Return the [X, Y] coordinate for the center point of the cell that contains the specified text.  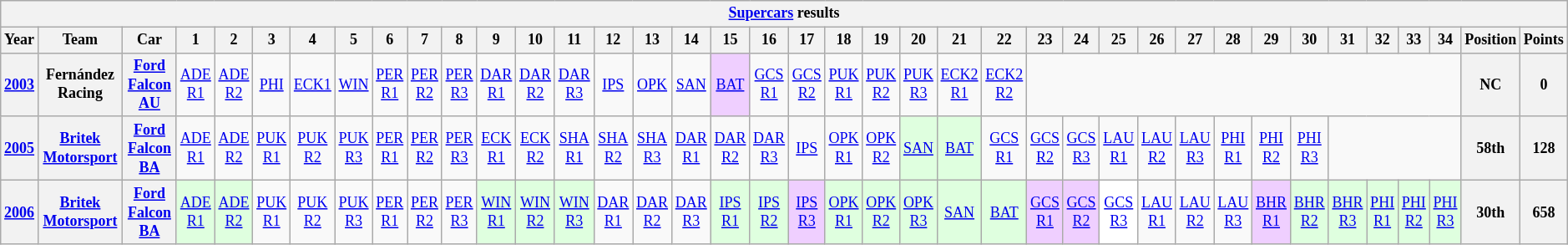
22 [1004, 40]
ECKR2 [536, 148]
WIN [354, 84]
ECK1 [313, 84]
IPSR2 [770, 212]
4 [313, 40]
16 [770, 40]
Points [1545, 40]
11 [574, 40]
PHI [272, 84]
0 [1545, 84]
8 [459, 40]
ECKR1 [496, 148]
10 [536, 40]
3 [272, 40]
9 [496, 40]
ECK2R1 [959, 84]
Fernández Racing [80, 84]
58th [1491, 148]
NC [1491, 84]
15 [730, 40]
WINR1 [496, 212]
23 [1045, 40]
32 [1383, 40]
29 [1272, 40]
Position [1491, 40]
13 [653, 40]
Supercars results [784, 13]
31 [1348, 40]
33 [1414, 40]
7 [425, 40]
6 [390, 40]
ECK2R2 [1004, 84]
2 [234, 40]
OPK [653, 84]
SHAR2 [613, 148]
30 [1309, 40]
SHAR3 [653, 148]
Team [80, 40]
128 [1545, 148]
30th [1491, 212]
5 [354, 40]
Ford Falcon AU [149, 84]
IPSR1 [730, 212]
34 [1445, 40]
BHRR2 [1309, 212]
Car [149, 40]
26 [1157, 40]
BHRR1 [1272, 212]
12 [613, 40]
WINR3 [574, 212]
20 [918, 40]
17 [807, 40]
BHRR3 [1348, 212]
25 [1119, 40]
19 [882, 40]
18 [843, 40]
Year [20, 40]
WINR2 [536, 212]
SHAR1 [574, 148]
1 [195, 40]
OPKR3 [918, 212]
21 [959, 40]
658 [1545, 212]
IPSR3 [807, 212]
2005 [20, 148]
24 [1081, 40]
28 [1233, 40]
2003 [20, 84]
14 [691, 40]
2006 [20, 212]
27 [1195, 40]
